Provide the [X, Y] coordinate of the cell's center where the given text is located.  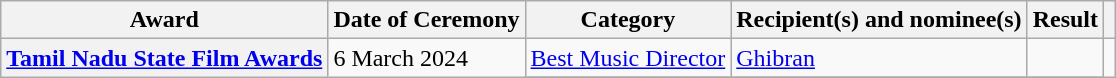
6 March 2024 [426, 58]
Category [628, 20]
Award [164, 20]
Recipient(s) and nominee(s) [879, 20]
Date of Ceremony [426, 20]
Best Music Director [628, 58]
Ghibran [879, 58]
Tamil Nadu State Film Awards [164, 58]
Result [1065, 20]
